Return the (X, Y) coordinate for the center point of the cell that contains the specified text.  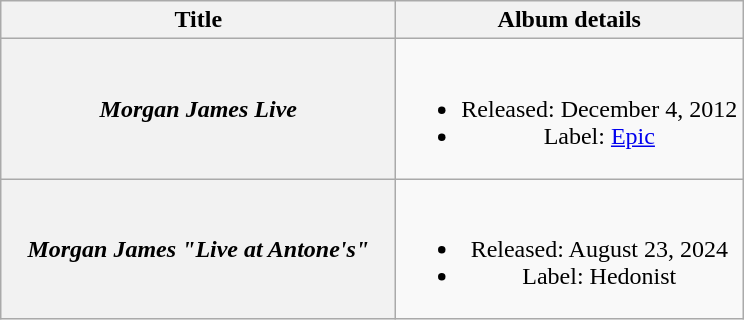
Morgan James Live (198, 109)
Morgan James "Live at Antone's" (198, 249)
Album details (570, 20)
Released: August 23, 2024Label: Hedonist (570, 249)
Title (198, 20)
Released: December 4, 2012Label: Epic (570, 109)
